Find where the given text appears and provide that cell's center as (x, y) coordinate. 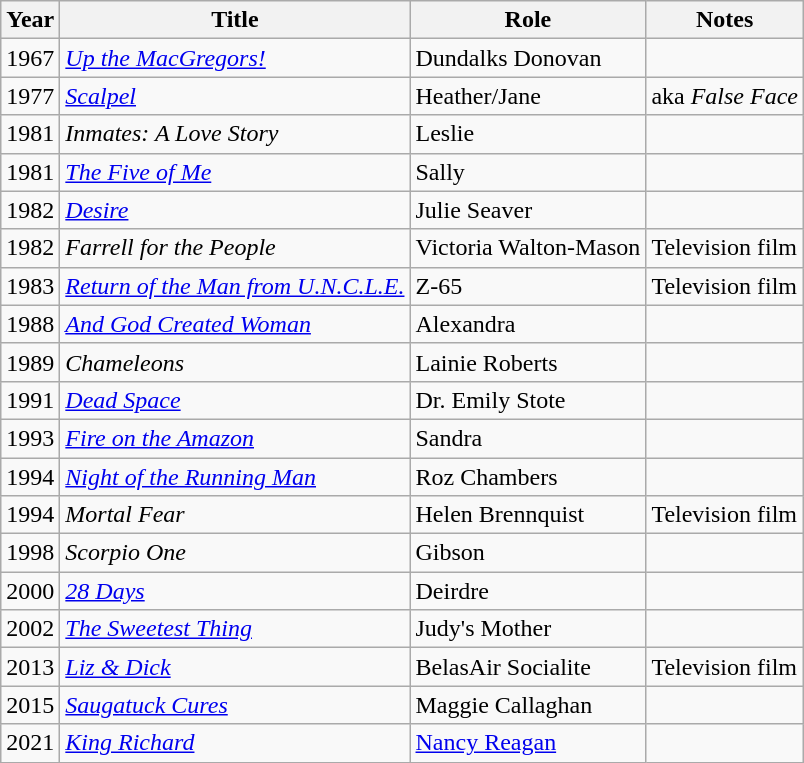
Leslie (528, 134)
Heather/Jane (528, 96)
Helen Brennquist (528, 515)
Desire (235, 210)
1977 (30, 96)
2000 (30, 591)
Sally (528, 172)
1988 (30, 324)
Mortal Fear (235, 515)
The Sweetest Thing (235, 629)
Roz Chambers (528, 477)
Scalpel (235, 96)
28 Days (235, 591)
Return of the Man from U.N.C.L.E. (235, 286)
1998 (30, 553)
Night of the Running Man (235, 477)
The Five of Me (235, 172)
Chameleons (235, 362)
BelasAir Socialite (528, 667)
King Richard (235, 743)
Notes (725, 20)
2015 (30, 705)
Nancy Reagan (528, 743)
Gibson (528, 553)
Lainie Roberts (528, 362)
Dr. Emily Stote (528, 400)
Scorpio One (235, 553)
Julie Seaver (528, 210)
And God Created Woman (235, 324)
Liz & Dick (235, 667)
Dead Space (235, 400)
Victoria Walton-Mason (528, 248)
Title (235, 20)
Alexandra (528, 324)
Maggie Callaghan (528, 705)
2021 (30, 743)
Deirdre (528, 591)
1989 (30, 362)
2002 (30, 629)
1983 (30, 286)
Judy's Mother (528, 629)
1967 (30, 58)
Up the MacGregors! (235, 58)
Inmates: A Love Story (235, 134)
Farrell for the People (235, 248)
aka False Face (725, 96)
Role (528, 20)
Year (30, 20)
1993 (30, 438)
Dundalks Donovan (528, 58)
Z-65 (528, 286)
Saugatuck Cures (235, 705)
Fire on the Amazon (235, 438)
2013 (30, 667)
Sandra (528, 438)
1991 (30, 400)
